Identify which cell holds the provided text, then report its (X, Y) central coordinate. 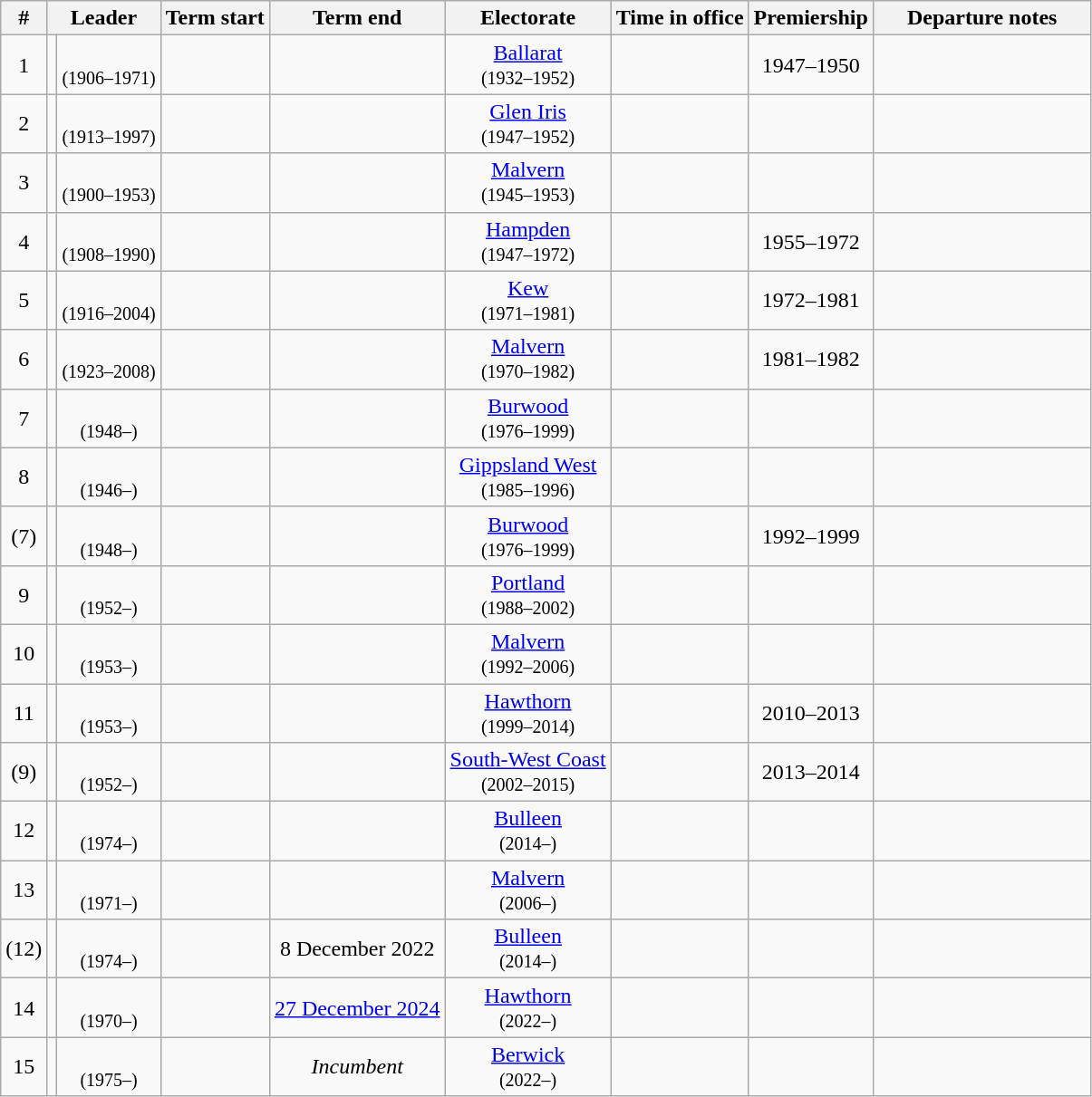
1955–1972 (810, 241)
(1913–1997) (109, 123)
(7) (24, 536)
Kew(1971–1981) (527, 301)
Term start (215, 18)
2010–2013 (810, 712)
2 (24, 123)
Premiership (810, 18)
27 December 2024 (357, 1007)
4 (24, 241)
Malvern(1992–2006) (527, 654)
Hampden(1947–1972) (527, 241)
(12) (24, 949)
Term end (357, 18)
Hawthorn(2022–) (527, 1007)
(1906–1971) (109, 65)
(1971–) (109, 890)
(1900–1953) (109, 183)
Ballarat(1932–1952) (527, 65)
Leader (103, 18)
Incumbent (357, 1067)
10 (24, 654)
8 December 2022 (357, 949)
Gippsland West(1985–1996) (527, 476)
Time in office (680, 18)
12 (24, 832)
# (24, 18)
(1908–1990) (109, 241)
(1923–2008) (109, 359)
Glen Iris(1947–1952) (527, 123)
Hawthorn(1999–2014) (527, 712)
Malvern(2006–) (527, 890)
(1970–) (109, 1007)
(1916–2004) (109, 301)
3 (24, 183)
5 (24, 301)
7 (24, 419)
Malvern(1970–1982) (527, 359)
1981–1982 (810, 359)
11 (24, 712)
9 (24, 594)
15 (24, 1067)
(9) (24, 772)
(1975–) (109, 1067)
Portland(1988–2002) (527, 594)
1947–1950 (810, 65)
6 (24, 359)
Electorate (527, 18)
8 (24, 476)
South-West Coast(2002–2015) (527, 772)
1992–1999 (810, 536)
Departure notes (982, 18)
2013–2014 (810, 772)
1972–1981 (810, 301)
Berwick(2022–) (527, 1067)
1 (24, 65)
Malvern(1945–1953) (527, 183)
14 (24, 1007)
(1946–) (109, 476)
13 (24, 890)
